Return the (x, y) coordinate for the center point of the cell that contains the specified text.  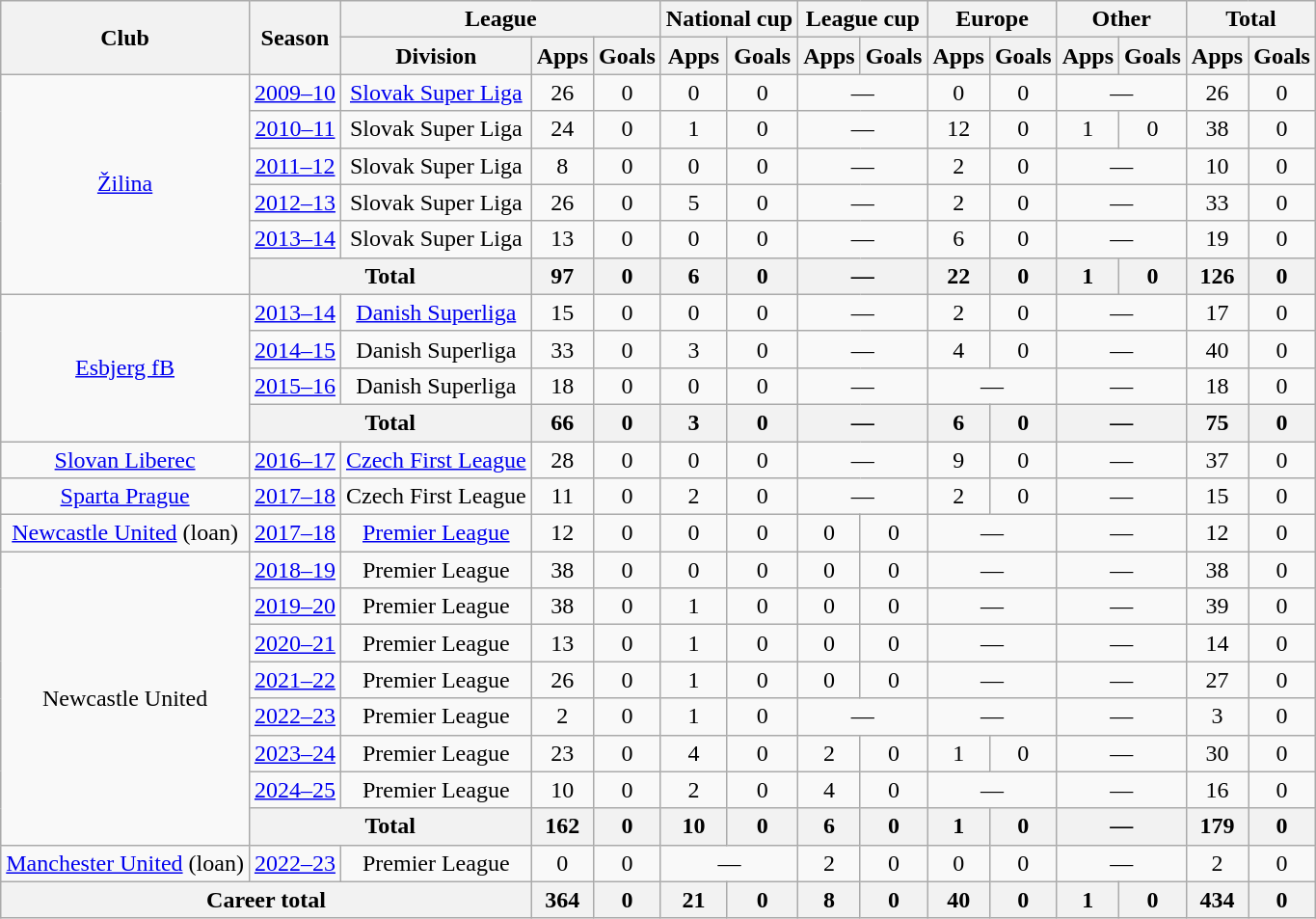
11 (562, 497)
2011–12 (295, 166)
9 (958, 460)
2015–16 (295, 386)
Esbjerg fB (125, 367)
30 (1217, 753)
Club (125, 38)
Žilina (125, 184)
16 (1217, 790)
37 (1217, 460)
Division (436, 56)
League cup (863, 19)
Other (1121, 19)
179 (1217, 826)
28 (562, 460)
5 (693, 203)
2020–21 (295, 643)
22 (958, 276)
League (500, 19)
Slovan Liberec (125, 460)
2018–19 (295, 570)
66 (562, 422)
434 (1217, 900)
23 (562, 753)
2010–11 (295, 129)
2014–15 (295, 349)
National cup (729, 19)
Newcastle United (125, 698)
2012–13 (295, 203)
364 (562, 900)
Sparta Prague (125, 497)
39 (1217, 607)
2023–24 (295, 753)
75 (1217, 422)
2016–17 (295, 460)
21 (693, 900)
17 (1217, 312)
126 (1217, 276)
2009–10 (295, 93)
27 (1217, 680)
162 (562, 826)
2021–22 (295, 680)
Career total (266, 900)
97 (562, 276)
24 (562, 129)
2019–20 (295, 607)
Newcastle United (loan) (125, 533)
Manchester United (loan) (125, 863)
19 (1217, 239)
2024–25 (295, 790)
Europe (992, 19)
14 (1217, 643)
Season (295, 38)
